Capture the cell that displays the provided text and extract its (X, Y) central coordinate. 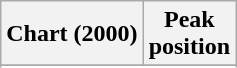
Peakposition (189, 34)
Chart (2000) (72, 34)
